Provide the [X, Y] coordinate of the cell's center where the given text is located.  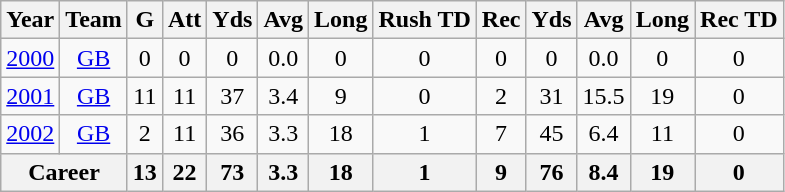
37 [232, 96]
8.4 [604, 172]
76 [552, 172]
7 [501, 134]
2001 [30, 96]
Rush TD [424, 20]
Career [64, 172]
3.4 [284, 96]
2000 [30, 58]
13 [144, 172]
Rec [501, 20]
73 [232, 172]
31 [552, 96]
15.5 [604, 96]
22 [184, 172]
Year [30, 20]
Att [184, 20]
2002 [30, 134]
6.4 [604, 134]
G [144, 20]
Rec TD [740, 20]
45 [552, 134]
36 [232, 134]
Team [94, 20]
